Detect which cell encompasses the target text, then output its [X, Y] center coordinate. 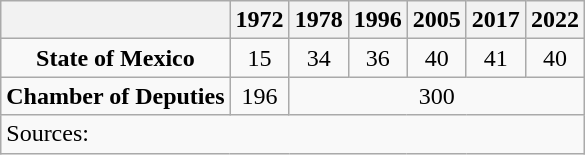
2005 [436, 20]
1978 [318, 20]
34 [318, 58]
36 [378, 58]
2017 [496, 20]
Sources: [293, 134]
Chamber of Deputies [116, 96]
300 [436, 96]
State of Mexico [116, 58]
2022 [554, 20]
15 [260, 58]
41 [496, 58]
196 [260, 96]
1972 [260, 20]
1996 [378, 20]
